Output the (X, Y) coordinate of the center of the cell containing the given text.  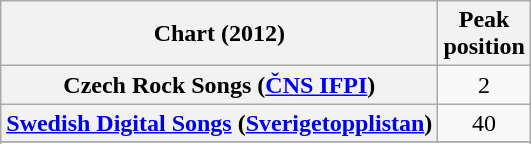
Chart (2012) (220, 34)
Czech Rock Songs (ČNS IFPI) (220, 85)
Peakposition (484, 34)
2 (484, 85)
40 (484, 123)
Swedish Digital Songs (Sverigetopplistan) (220, 123)
